Search for the cell housing the specified text and yield its [X, Y] center coordinate. 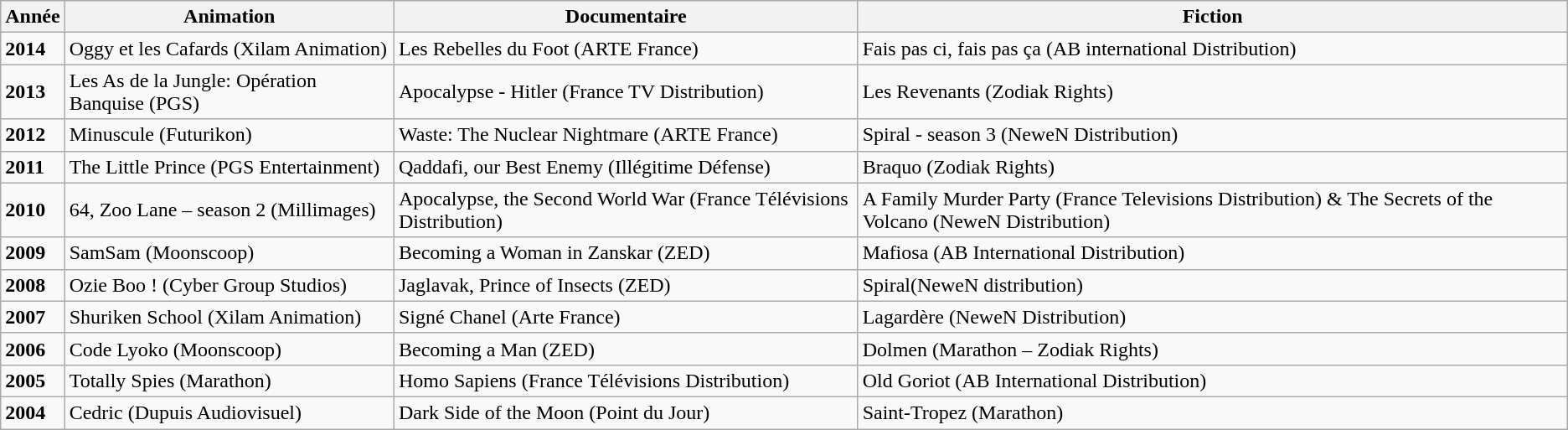
Spiral - season 3 (NeweN Distribution) [1213, 135]
Les Rebelles du Foot (ARTE France) [626, 49]
Lagardère (NeweN Distribution) [1213, 317]
64, Zoo Lane – season 2 (Millimages) [230, 210]
Spiral(NeweN distribution) [1213, 285]
2005 [33, 381]
2011 [33, 167]
2012 [33, 135]
Ozie Boo ! (Cyber Group Studios) [230, 285]
Signé Chanel (Arte France) [626, 317]
Les As de la Jungle: Opération Banquise (PGS) [230, 92]
Qaddafi, our Best Enemy (Illégitime Défense) [626, 167]
Apocalypse, the Second World War (France Télévisions Distribution) [626, 210]
2004 [33, 412]
2007 [33, 317]
SamSam (Moonscoop) [230, 253]
Année [33, 17]
Minuscule (Futurikon) [230, 135]
Saint-Tropez (Marathon) [1213, 412]
Dark Side of the Moon (Point du Jour) [626, 412]
Waste: The Nuclear Nightmare (ARTE France) [626, 135]
Totally Spies (Marathon) [230, 381]
Jaglavak, Prince of Insects (ZED) [626, 285]
Oggy et les Cafards (Xilam Animation) [230, 49]
Les Revenants (Zodiak Rights) [1213, 92]
Mafiosa (AB International Distribution) [1213, 253]
2006 [33, 349]
Animation [230, 17]
The Little Prince (PGS Entertainment) [230, 167]
Documentaire [626, 17]
Code Lyoko (Moonscoop) [230, 349]
A Family Murder Party (France Televisions Distribution) & The Secrets of the Volcano (NeweN Distribution) [1213, 210]
Dolmen (Marathon – Zodiak Rights) [1213, 349]
2009 [33, 253]
Shuriken School (Xilam Animation) [230, 317]
Fais pas ci, fais pas ça (AB international Distribution) [1213, 49]
Fiction [1213, 17]
2010 [33, 210]
Cedric (Dupuis Audiovisuel) [230, 412]
Braquo (Zodiak Rights) [1213, 167]
2008 [33, 285]
Becoming a Woman in Zanskar (ZED) [626, 253]
Homo Sapiens (France Télévisions Distribution) [626, 381]
2014 [33, 49]
Old Goriot (AB International Distribution) [1213, 381]
Apocalypse - Hitler (France TV Distribution) [626, 92]
2013 [33, 92]
Becoming a Man (ZED) [626, 349]
